Return (X, Y) of the center of cell containing provided text 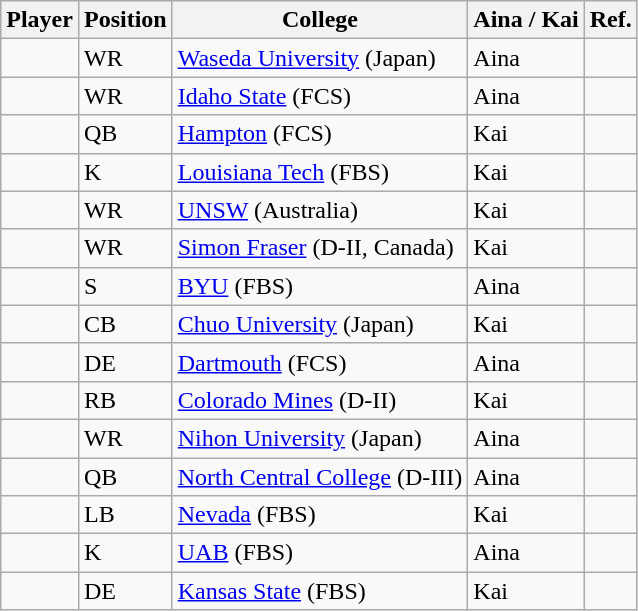
North Central College (D-III) (320, 477)
Simon Fraser (D-II, Canada) (320, 248)
Nevada (FBS) (320, 515)
Hampton (FCS) (320, 134)
Player (40, 20)
Kansas State (FBS) (320, 591)
RB (125, 400)
Colorado Mines (D-II) (320, 400)
Chuo University (Japan) (320, 324)
BYU (FBS) (320, 286)
LB (125, 515)
Idaho State (FCS) (320, 96)
Ref. (610, 20)
Louisiana Tech (FBS) (320, 172)
UNSW (Australia) (320, 210)
Nihon University (Japan) (320, 438)
CB (125, 324)
Waseda University (Japan) (320, 58)
UAB (FBS) (320, 553)
S (125, 286)
Aina / Kai (526, 20)
Position (125, 20)
College (320, 20)
Dartmouth (FCS) (320, 362)
